Detect which cell encompasses the target text, then output its [X, Y] center coordinate. 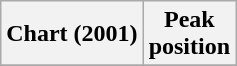
Chart (2001) [72, 34]
Peakposition [189, 34]
